Scan for the cell matching the given text and deliver its [x, y] coordinate at center. 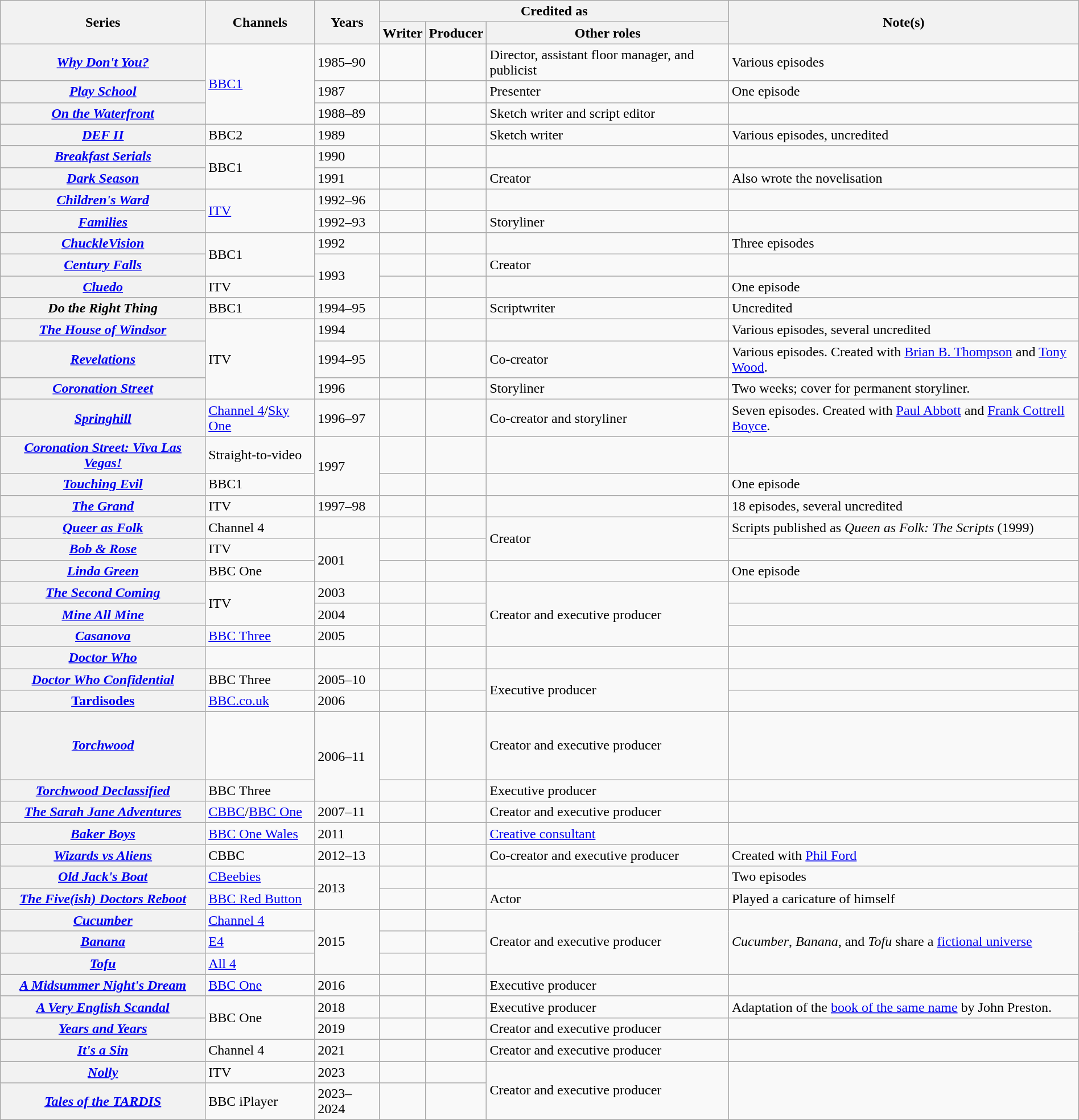
1985–90 [347, 63]
Two weeks; cover for permanent storyliner. [904, 389]
Torchwood [103, 746]
Dark Season [103, 178]
1987 [347, 92]
2005 [347, 636]
Bob & Rose [103, 549]
1993 [347, 275]
The Grand [103, 506]
2019 [347, 1028]
CBeebies [260, 877]
Adaptation of the book of the same name by John Preston. [904, 1007]
Springhill [103, 418]
Played a caricature of himself [904, 899]
2013 [347, 888]
BBC iPlayer [260, 1102]
1988–89 [347, 113]
Families [103, 221]
1989 [347, 135]
2023–2024 [347, 1102]
Cucumber [103, 920]
Scripts published as Queen as Folk: The Scripts (1999) [904, 528]
18 episodes, several uncredited [904, 506]
The House of Windsor [103, 330]
Tofu [103, 963]
Century Falls [103, 265]
1992–96 [347, 200]
1994 [347, 330]
1996 [347, 389]
Created with Phil Ford [904, 855]
Other roles [608, 33]
Coronation Street [103, 389]
1992–93 [347, 221]
It's a Sin [103, 1050]
All 4 [260, 963]
Director, assistant floor manager, and publicist [608, 63]
Various episodes. Created with Brian B. Thompson and Tony Wood. [904, 360]
Cluedo [103, 286]
2012–13 [347, 855]
Wizards vs Aliens [103, 855]
Banana [103, 942]
2001 [347, 560]
Children's Ward [103, 200]
1996–97 [347, 418]
2015 [347, 942]
Series [103, 22]
1991 [347, 178]
Revelations [103, 360]
Co-creator [608, 360]
Doctor Who Confidential [103, 679]
BBC Red Button [260, 899]
Seven episodes. Created with Paul Abbott and Frank Cottrell Boyce. [904, 418]
ChuckleVision [103, 243]
2004 [347, 614]
2003 [347, 592]
Casanova [103, 636]
Breakfast Serials [103, 157]
Queer as Folk [103, 528]
The Second Coming [103, 592]
Producer [456, 33]
2006–11 [347, 757]
Doctor Who [103, 657]
Play School [103, 92]
Years and Years [103, 1028]
2018 [347, 1007]
Linda Green [103, 571]
Credited as [554, 11]
1997–98 [347, 506]
Creative consultant [608, 834]
2006 [347, 701]
Tales of the TARDIS [103, 1102]
Actor [608, 899]
Various episodes, several uncredited [904, 330]
Various episodes, uncredited [904, 135]
Do the Right Thing [103, 308]
Nolly [103, 1072]
Channel 4/Sky One [260, 418]
Sketch writer and script editor [608, 113]
BBC.co.uk [260, 701]
DEF II [103, 135]
Why Don't You? [103, 63]
Cucumber, Banana, and Tofu share a fictional universe [904, 942]
Tardisodes [103, 701]
On the Waterfront [103, 113]
Three episodes [904, 243]
Torchwood Declassified [103, 790]
2023 [347, 1072]
1997 [347, 466]
Baker Boys [103, 834]
BBC One Wales [260, 834]
The Sarah Jane Adventures [103, 812]
Mine All Mine [103, 614]
2007–11 [347, 812]
1990 [347, 157]
Presenter [608, 92]
Writer [403, 33]
CBBC [260, 855]
E4 [260, 942]
A Midsummer Night's Dream [103, 985]
Scriptwriter [608, 308]
Various episodes [904, 63]
2005–10 [347, 679]
Also wrote the novelisation [904, 178]
Two episodes [904, 877]
Years [347, 22]
BBC2 [260, 135]
Sketch writer [608, 135]
Uncredited [904, 308]
Co-creator and executive producer [608, 855]
2021 [347, 1050]
Coronation Street: Viva Las Vegas! [103, 455]
Channels [260, 22]
2011 [347, 834]
Old Jack's Boat [103, 877]
Note(s) [904, 22]
CBBC/BBC One [260, 812]
A Very English Scandal [103, 1007]
1992 [347, 243]
Straight-to-video [260, 455]
Co-creator and storyliner [608, 418]
The Five(ish) Doctors Reboot [103, 899]
2016 [347, 985]
Touching Evil [103, 484]
